Return the [X, Y] coordinate for the center point of the cell that contains the specified text.  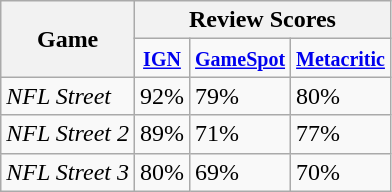
70% [341, 172]
89% [162, 134]
NFL Street 2 [68, 134]
Metacritic [341, 58]
NFL Street 3 [68, 172]
NFL Street [68, 96]
69% [240, 172]
Game [68, 39]
IGN [162, 58]
77% [341, 134]
GameSpot [240, 58]
92% [162, 96]
79% [240, 96]
Review Scores [262, 20]
71% [240, 134]
